Return the [x, y] coordinate for the center point of the cell that contains the specified text.  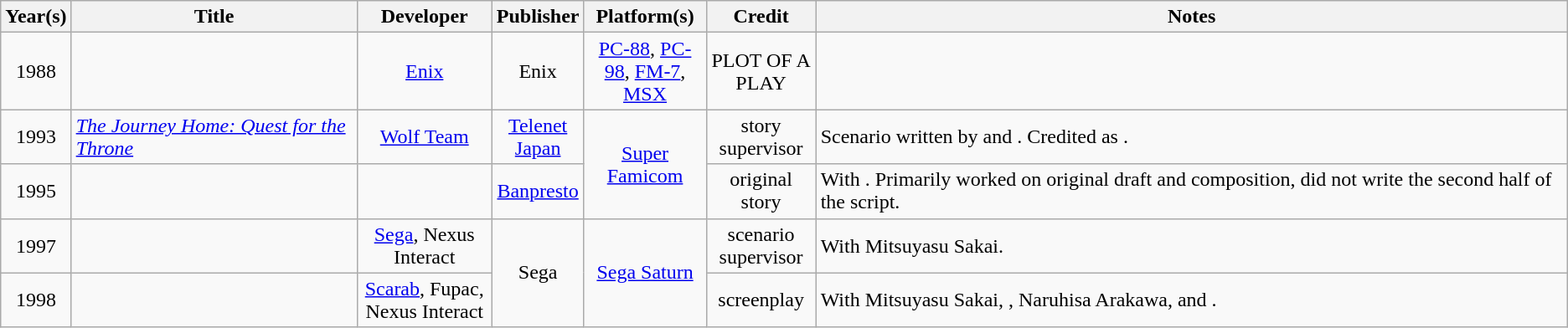
With Mitsuyasu Sakai, , Naruhisa Arakawa, and . [1191, 300]
scenario supervisor [761, 246]
1997 [36, 246]
Platform(s) [645, 17]
Wolf Team [424, 137]
Publisher [538, 17]
Sega, Nexus Interact [424, 246]
PLOT OF A PLAY [761, 71]
1993 [36, 137]
Year(s) [36, 17]
Scarab, Fupac, Nexus Interact [424, 300]
Notes [1191, 17]
The Journey Home: Quest for the Throne [214, 137]
Title [214, 17]
With . Primarily worked on original draft and composition, did not write the second half of the script. [1191, 191]
Sega Saturn [645, 273]
Scenario written by and . Credited as . [1191, 137]
1988 [36, 71]
original story [761, 191]
Developer [424, 17]
1998 [36, 300]
Sega [538, 273]
Credit [761, 17]
PC-88, PC-98, FM-7, MSX [645, 71]
With Mitsuyasu Sakai. [1191, 246]
Super Famicom [645, 164]
Banpresto [538, 191]
Telenet Japan [538, 137]
screenplay [761, 300]
1995 [36, 191]
story supervisor [761, 137]
